Scan for the cell matching the given text and deliver its (x, y) coordinate at center. 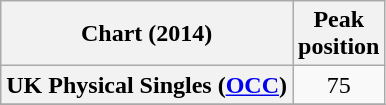
UK Physical Singles (OCC) (147, 85)
Chart (2014) (147, 34)
75 (338, 85)
Peakposition (338, 34)
